Output the (X, Y) coordinate of the center of the cell containing the given text.  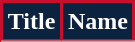
Title (32, 22)
Name (98, 22)
